Find where the given text appears and provide that cell's center as (X, Y) coordinate. 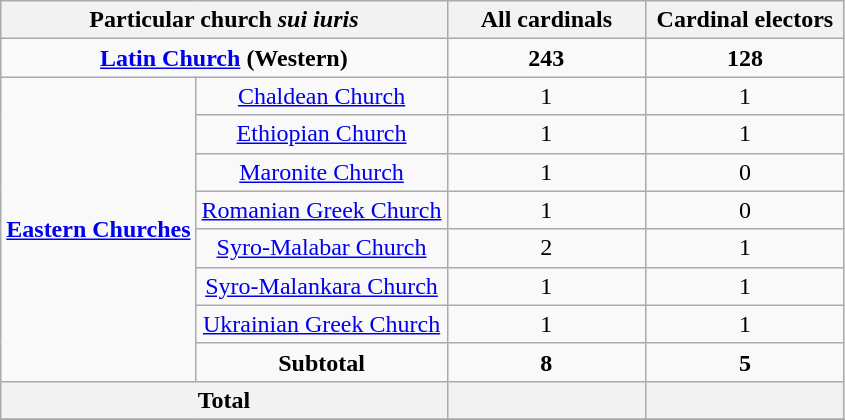
Romanian Greek Church (322, 210)
Total (224, 400)
Ukrainian Greek Church (322, 324)
Latin Church (Western) (224, 58)
128 (746, 58)
Particular church sui iuris (224, 20)
243 (546, 58)
Syro-Malankara Church (322, 286)
Chaldean Church (322, 96)
Maronite Church (322, 172)
5 (746, 362)
All cardinals (546, 20)
Ethiopian Church (322, 134)
8 (546, 362)
2 (546, 248)
Cardinal electors (746, 20)
Eastern Churches (98, 229)
Subtotal (322, 362)
Syro-Malabar Church (322, 248)
